For the text-containing cell, return its midpoint in [x, y] coordinate format. 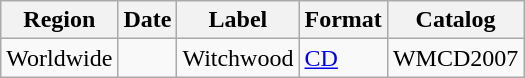
Witchwood [238, 58]
WMCD2007 [455, 58]
Format [343, 20]
CD [343, 58]
Date [148, 20]
Label [238, 20]
Catalog [455, 20]
Region [60, 20]
Worldwide [60, 58]
